Identify which cell holds the provided text, then report its [x, y] central coordinate. 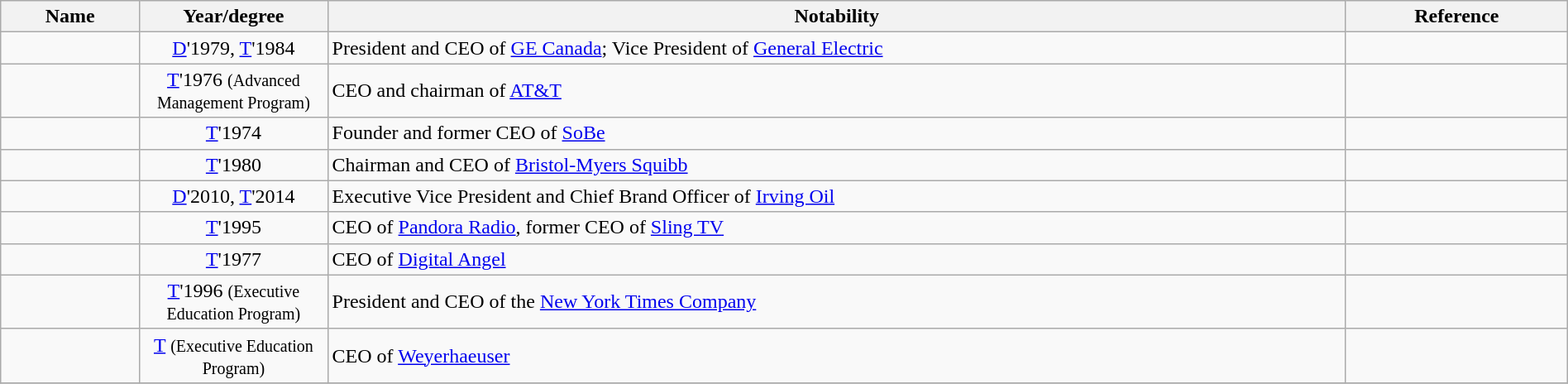
Founder and former CEO of SoBe [837, 133]
CEO of Weyerhaeuser [837, 356]
T'1980 [233, 165]
T'1974 [233, 133]
CEO of Digital Angel [837, 259]
Name [70, 17]
President and CEO of the New York Times Company [837, 301]
T'1996 (Executive Education Program) [233, 301]
Executive Vice President and Chief Brand Officer of Irving Oil [837, 196]
T'1977 [233, 259]
Year/degree [233, 17]
T'1995 [233, 228]
D'2010, T'2014 [233, 196]
President and CEO of GE Canada; Vice President of General Electric [837, 48]
CEO and chairman of AT&T [837, 91]
CEO of Pandora Radio, former CEO of Sling TV [837, 228]
T (Executive Education Program) [233, 356]
Chairman and CEO of Bristol-Myers Squibb [837, 165]
Notability [837, 17]
Reference [1456, 17]
D'1979, T'1984 [233, 48]
T'1976 (Advanced Management Program) [233, 91]
